Provide the (X, Y) coordinate of the cell's center where the given text is located.  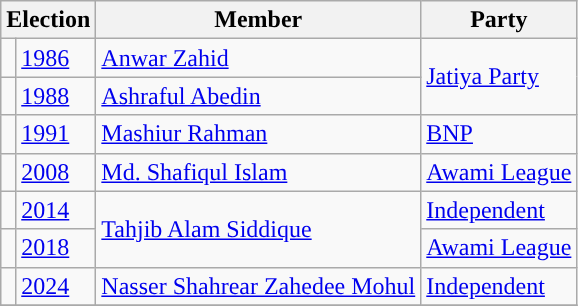
Party (499, 20)
Tahjib Alam Siddique (258, 229)
Anwar Zahid (258, 58)
Election (48, 20)
BNP (499, 134)
1986 (56, 58)
2008 (56, 172)
Ashraful Abedin (258, 96)
1991 (56, 134)
Nasser Shahrear Zahedee Mohul (258, 286)
2024 (56, 286)
2014 (56, 210)
Jatiya Party (499, 77)
Member (258, 20)
Md. Shafiqul Islam (258, 172)
2018 (56, 248)
Mashiur Rahman (258, 134)
1988 (56, 96)
